Provide the [X, Y] coordinate of the cell's center where the given text is located.  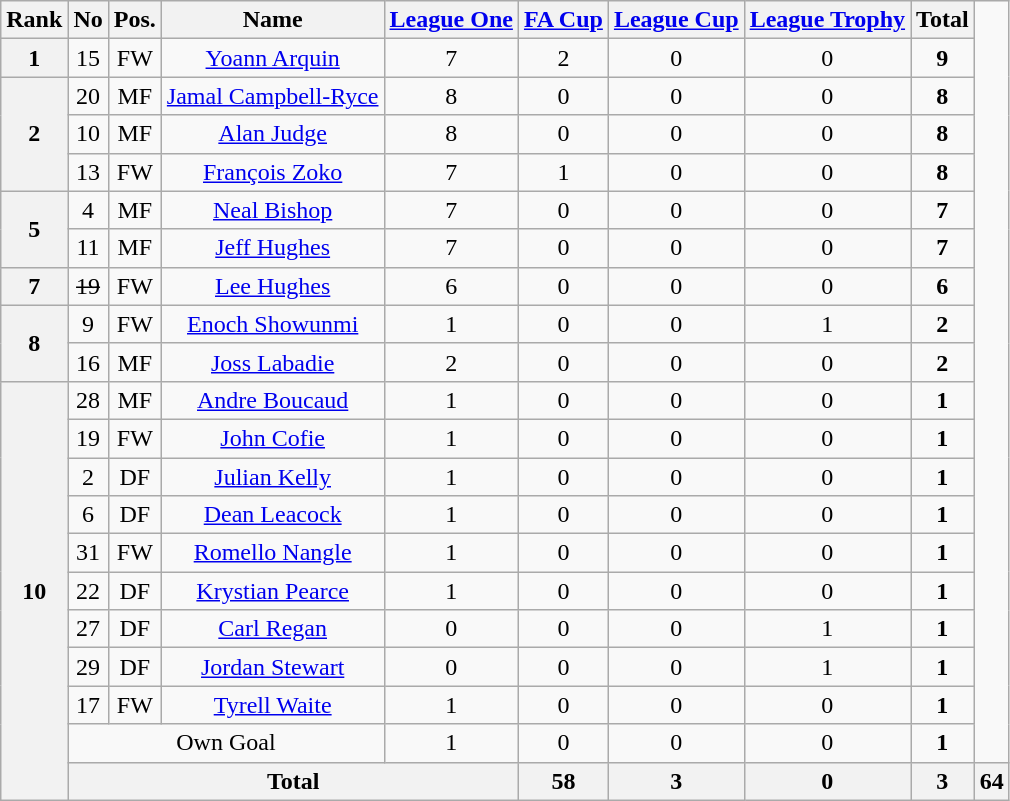
Neal Bishop [272, 210]
Name [272, 20]
François Zoko [272, 172]
16 [88, 362]
Julian Kelly [272, 477]
27 [88, 629]
20 [88, 96]
17 [88, 705]
Rank [34, 20]
4 [88, 210]
13 [88, 172]
64 [992, 781]
League Trophy [827, 20]
Carl Regan [272, 629]
Jordan Stewart [272, 667]
John Cofie [272, 438]
Joss Labadie [272, 362]
League One [451, 20]
Own Goal [226, 743]
15 [88, 58]
Enoch Showunmi [272, 324]
5 [34, 229]
31 [88, 553]
Tyrell Waite [272, 705]
58 [563, 781]
League Cup [676, 20]
Yoann Arquin [272, 58]
FA Cup [563, 20]
Jamal Campbell-Ryce [272, 96]
Pos. [134, 20]
29 [88, 667]
Alan Judge [272, 134]
Jeff Hughes [272, 248]
Krystian Pearce [272, 591]
Lee Hughes [272, 286]
22 [88, 591]
Dean Leacock [272, 515]
28 [88, 400]
No [88, 20]
11 [88, 248]
Romello Nangle [272, 553]
Andre Boucaud [272, 400]
